Identify which cell holds the provided text, then report its (x, y) central coordinate. 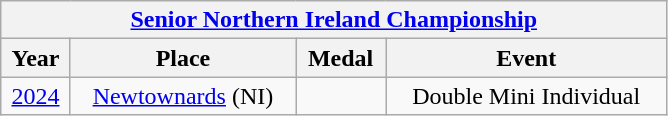
Double Mini Individual (526, 96)
Year (36, 58)
Senior Northern Ireland Championship (334, 20)
Medal (341, 58)
Newtownards (NI) (182, 96)
2024 (36, 96)
Place (182, 58)
Event (526, 58)
